Detect which cell encompasses the target text, then output its [x, y] center coordinate. 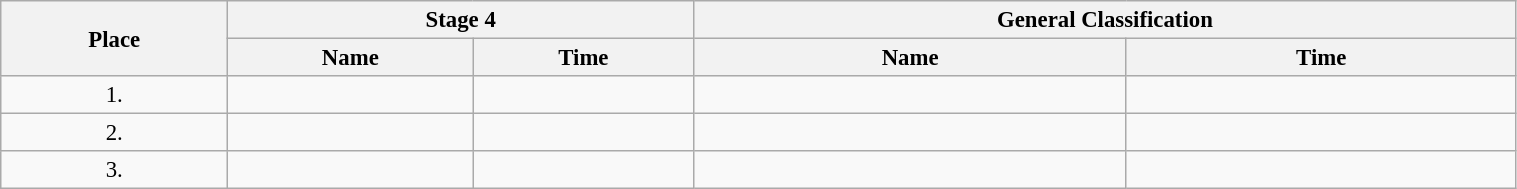
Stage 4 [461, 20]
Place [114, 38]
3. [114, 170]
1. [114, 95]
2. [114, 133]
General Classification [1105, 20]
